Capture the cell that displays the provided text and extract its [X, Y] central coordinate. 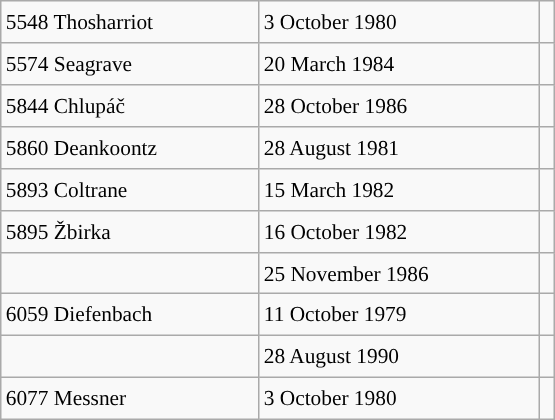
25 November 1986 [399, 273]
28 August 1990 [399, 357]
11 October 1979 [399, 315]
6059 Diefenbach [130, 315]
28 October 1986 [399, 106]
20 March 1984 [399, 64]
5574 Seagrave [130, 64]
5548 Thosharriot [130, 22]
5844 Chlupáč [130, 106]
6077 Messner [130, 399]
5895 Žbirka [130, 231]
16 October 1982 [399, 231]
5893 Coltrane [130, 189]
15 March 1982 [399, 189]
28 August 1981 [399, 148]
5860 Deankoontz [130, 148]
